Find where the given text appears and provide that cell's center as (X, Y) coordinate. 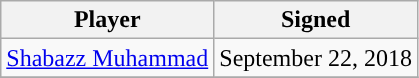
Player (108, 20)
September 22, 2018 (316, 58)
Shabazz Muhammad (108, 58)
Signed (316, 20)
